Return (x, y) of the center of cell containing provided text 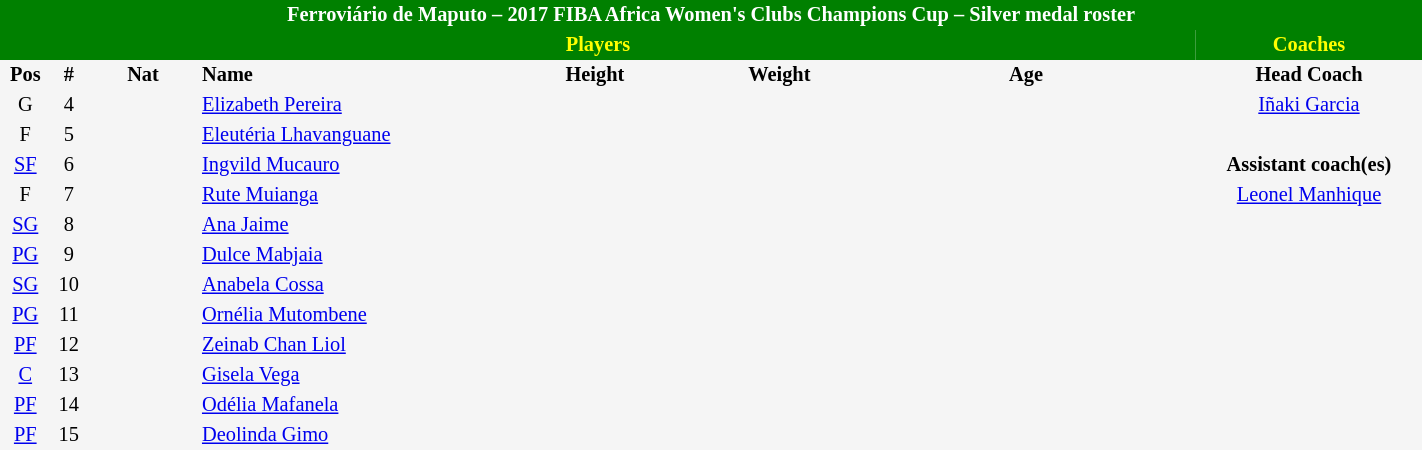
Nat (143, 75)
SF (26, 165)
Ferroviário de Maputo – 2017 FIBA Africa Women's Clubs Champions Cup – Silver medal roster (711, 15)
C (26, 375)
Ingvild Mucauro (343, 165)
Odélia Mafanela (343, 405)
Name (343, 75)
15 (69, 435)
Eleutéria Lhavanguane (343, 135)
6 (69, 165)
8 (69, 225)
Zeinab Chan Liol (343, 345)
Age (1026, 75)
14 (69, 405)
# (69, 75)
Ornélia Mutombene (343, 315)
Leonel Manhique (1309, 195)
10 (69, 285)
Gisela Vega (343, 375)
Anabela Cossa (343, 285)
5 (69, 135)
G (26, 105)
Assistant coach(es) (1309, 165)
Dulce Mabjaia (343, 255)
7 (69, 195)
Players (598, 45)
9 (69, 255)
Elizabeth Pereira (343, 105)
4 (69, 105)
13 (69, 375)
Height (595, 75)
Deolinda Gimo (343, 435)
Ana Jaime (343, 225)
Pos (26, 75)
Weight (780, 75)
Rute Muianga (343, 195)
Iñaki Garcia (1309, 105)
Coaches (1309, 45)
11 (69, 315)
Head Coach (1309, 75)
12 (69, 345)
